Locate the cell with the specified text and output its (X, Y) center coordinate. 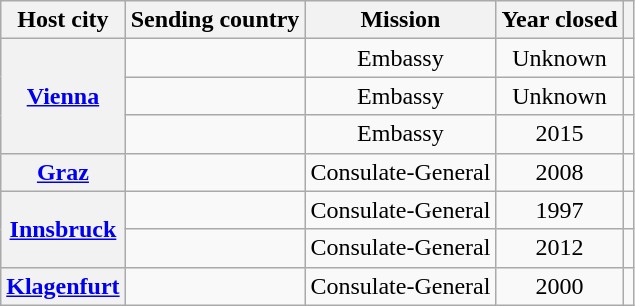
1997 (560, 210)
2015 (560, 134)
2008 (560, 172)
2012 (560, 248)
Mission (400, 20)
Innsbruck (63, 229)
Klagenfurt (63, 286)
Year closed (560, 20)
Host city (63, 20)
2000 (560, 286)
Sending country (215, 20)
Graz (63, 172)
Vienna (63, 96)
